Find where the given text appears and provide that cell's center as [X, Y] coordinate. 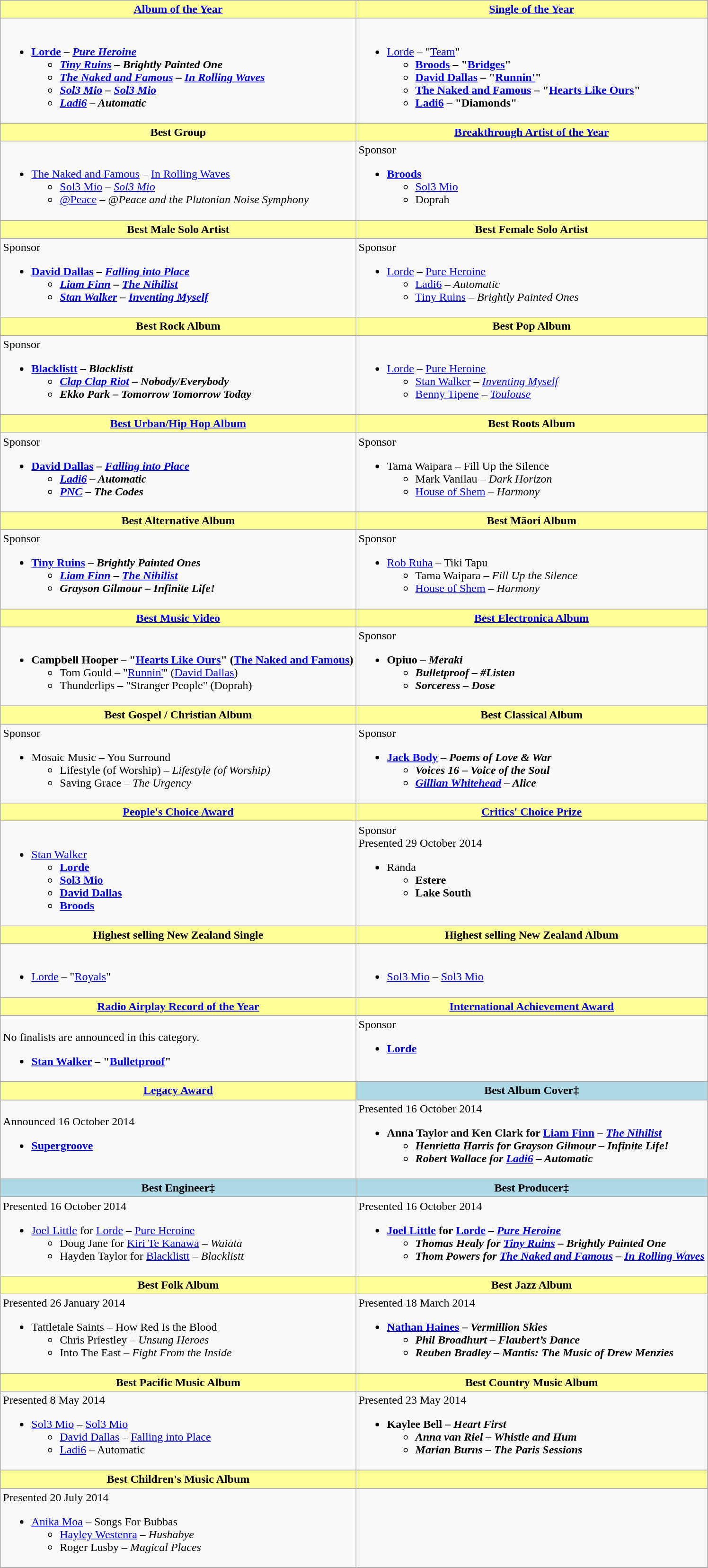
SponsorPresented 29 October 2014RandaEstereLake South [531, 873]
SponsorDavid Dallas – Falling into PlaceLiam Finn – The NihilistStan Walker – Inventing Myself [178, 278]
Single of the Year [531, 9]
SponsorMosaic Music – You SurroundLifestyle (of Worship) – Lifestyle (of Worship)Saving Grace – The Urgency [178, 763]
Best Country Music Album [531, 1382]
Critics' Choice Prize [531, 812]
SponsorDavid Dallas – Falling into PlaceLadi6 – AutomaticPNC – The Codes [178, 472]
Best Engineer‡ [178, 1188]
Legacy Award [178, 1091]
SponsorBlacklistt – BlacklisttClap Clap Riot – Nobody/EverybodyEkko Park – Tomorrow Tomorrow Today [178, 375]
Stan WalkerLordeSol3 MioDavid DallasBroods [178, 873]
Best Roots Album [531, 423]
Sol3 Mio – Sol3 Mio [531, 971]
The Naked and Famous – In Rolling WavesSol3 Mio – Sol3 Mio@Peace – @Peace and the Plutonian Noise Symphony [178, 181]
Presented 16 October 2014Joel Little for Lorde – Pure HeroineDoug Jane for Kiri Te Kanawa – WaiataHayden Taylor for Blacklistt – Blacklistt [178, 1236]
Best Electronica Album [531, 618]
Best Rock Album [178, 326]
Radio Airplay Record of the Year [178, 1006]
Best Male Solo Artist [178, 229]
Best Album Cover‡ [531, 1091]
Breakthrough Artist of the Year [531, 132]
SponsorTama Waipara – Fill Up the SilenceMark Vanilau – Dark HorizonHouse of Shem – Harmony [531, 472]
Album of the Year [178, 9]
SponsorLorde [531, 1048]
Lorde – Pure HeroineStan Walker – Inventing MyselfBenny Tipene – Toulouse [531, 375]
Presented 20 July 2014Anika Moa – Songs For BubbasHayley Westenra – HushabyeRoger Lusby – Magical Places [178, 1528]
Best Pacific Music Album [178, 1382]
Best Producer‡ [531, 1188]
Best Female Solo Artist [531, 229]
Best Folk Album [178, 1285]
People's Choice Award [178, 812]
No finalists are announced in this category.Stan Walker – "Bulletproof" [178, 1048]
SponsorBroodsSol3 MioDoprah [531, 181]
Lorde – "Royals" [178, 971]
Best Classical Album [531, 715]
Best Music Video [178, 618]
SponsorJack Body – Poems of Love & WarVoices 16 – Voice of the SoulGillian Whitehead – Alice [531, 763]
Campbell Hooper – "Hearts Like Ours" (The Naked and Famous)Tom Gould – "Runnin'" (David Dallas)Thunderlips – "Stranger People" (Doprah) [178, 667]
Best Gospel / Christian Album [178, 715]
International Achievement Award [531, 1006]
Best Alternative Album [178, 520]
Best Children's Music Album [178, 1479]
SponsorRob Ruha – Tiki TapuTama Waipara – Fill Up the SilenceHouse of Shem – Harmony [531, 569]
Lorde – Pure HeroineTiny Ruins – Brightly Painted OneThe Naked and Famous – In Rolling WavesSol3 Mio – Sol3 MioLadi6 – Automatic [178, 71]
Highest selling New Zealand Album [531, 935]
SponsorOpiuo – MerakiBulletproof – #ListenSorceress – Dose [531, 667]
Announced 16 October 2014Supergroove [178, 1139]
Presented 8 May 2014Sol3 Mio – Sol3 MioDavid Dallas – Falling into PlaceLadi6 – Automatic [178, 1431]
Best Pop Album [531, 326]
Presented 18 March 2014Nathan Haines – Vermillion SkiesPhil Broadhurt – Flaubert’s DanceReuben Bradley – Mantis: The Music of Drew Menzies [531, 1334]
Presented 26 January 2014Tattletale Saints – How Red Is the BloodChris Priestley – Unsung HeroesInto The East – Fight From the Inside [178, 1334]
SponsorLorde – Pure HeroineLadi6 – AutomaticTiny Ruins – Brightly Painted Ones [531, 278]
Presented 23 May 2014Kaylee Bell – Heart FirstAnna van Riel – Whistle and HumMarian Burns – The Paris Sessions [531, 1431]
Best Māori Album [531, 520]
Highest selling New Zealand Single [178, 935]
Lorde – "Team"Broods – "Bridges"David Dallas – "Runnin'"The Naked and Famous – "Hearts Like Ours"Ladi6 – "Diamonds" [531, 71]
Best Urban/Hip Hop Album [178, 423]
Best Jazz Album [531, 1285]
Best Group [178, 132]
SponsorTiny Ruins – Brightly Painted OnesLiam Finn – The NihilistGrayson Gilmour – Infinite Life! [178, 569]
